Locate the cell with the specified text and output its [x, y] center coordinate. 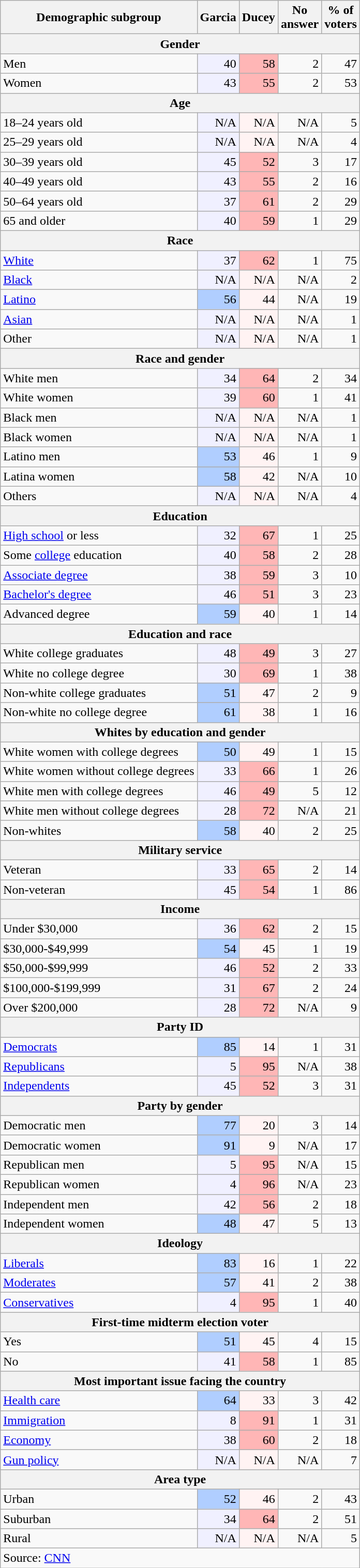
25–29 years old [99, 142]
Yes [99, 1342]
Republican men [99, 1165]
Health care [99, 1401]
32 [218, 535]
18–24 years old [99, 122]
White men without college degrees [99, 811]
7 [341, 1460]
White college graduates [99, 654]
Non-whites [99, 830]
Latino men [99, 457]
Suburban [99, 1518]
White no college degree [99, 673]
Ducey [259, 18]
Moderates [99, 1283]
No answer [299, 18]
Asian [99, 319]
White women without college degrees [99, 771]
27 [341, 654]
Area type [180, 1479]
White men [99, 378]
Rural [99, 1539]
Veteran [99, 870]
Democratic men [99, 1125]
Black women [99, 437]
White women [99, 398]
Men [99, 64]
12 [341, 791]
Latino [99, 300]
Associate degree [99, 575]
Race [180, 240]
Non-veteran [99, 889]
Democratic women [99, 1145]
Republican women [99, 1184]
Garcia [218, 18]
69 [259, 673]
Non-white college graduates [99, 693]
44 [259, 300]
White [99, 260]
96 [259, 1184]
50–64 years old [99, 201]
65 and older [99, 221]
Gun policy [99, 1460]
Others [99, 496]
Independent men [99, 1204]
Democrats [99, 1047]
Over $200,000 [99, 1007]
22 [341, 1263]
77 [218, 1125]
Republicans [99, 1066]
Demographic subgroup [99, 18]
21 [341, 811]
Race and gender [180, 359]
Independent women [99, 1224]
Some college education [99, 555]
Whites by education and gender [180, 732]
30–39 years old [99, 162]
40–49 years old [99, 181]
Source: CNN [180, 1558]
Conservatives [99, 1302]
Bachelor's degree [99, 595]
$100,000-$199,999 [99, 988]
First-time midterm election voter [180, 1322]
30 [218, 673]
Non-white no college degree [99, 712]
Urban [99, 1499]
Ideology [180, 1244]
Economy [99, 1440]
Age [180, 103]
Party ID [180, 1027]
66 [259, 771]
75 [341, 260]
Women [99, 83]
White men with college degrees [99, 791]
20 [259, 1125]
Latina women [99, 476]
Income [180, 909]
50 [218, 752]
Advanced degree [99, 614]
57 [218, 1283]
Education [180, 516]
Most important issue facing the country [180, 1381]
Black men [99, 417]
39 [218, 398]
8 [218, 1420]
Black [99, 280]
High school or less [99, 535]
% of voters [341, 18]
Immigration [99, 1420]
Gender [180, 44]
26 [341, 771]
65 [259, 870]
Under $30,000 [99, 929]
Liberals [99, 1263]
Military service [180, 850]
Other [99, 339]
83 [218, 1263]
$50,000-$99,999 [99, 968]
24 [341, 988]
$30,000-$49,999 [99, 949]
36 [218, 929]
Party by gender [180, 1106]
86 [341, 889]
White women with college degrees [99, 752]
Independents [99, 1086]
No [99, 1361]
13 [341, 1224]
Education and race [180, 634]
